Output the (x, y) coordinate of the center of the cell containing the given text.  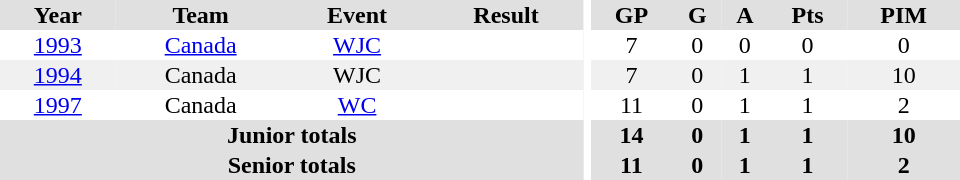
WC (358, 105)
PIM (904, 15)
Senior totals (292, 165)
Pts (808, 15)
GP (631, 15)
G (698, 15)
Junior totals (292, 135)
Result (506, 15)
Team (201, 15)
14 (631, 135)
1993 (58, 45)
Event (358, 15)
A (745, 15)
1997 (58, 105)
Year (58, 15)
1994 (58, 75)
